Extract the (X, Y) coordinate from the center of the cell holding the provided text.  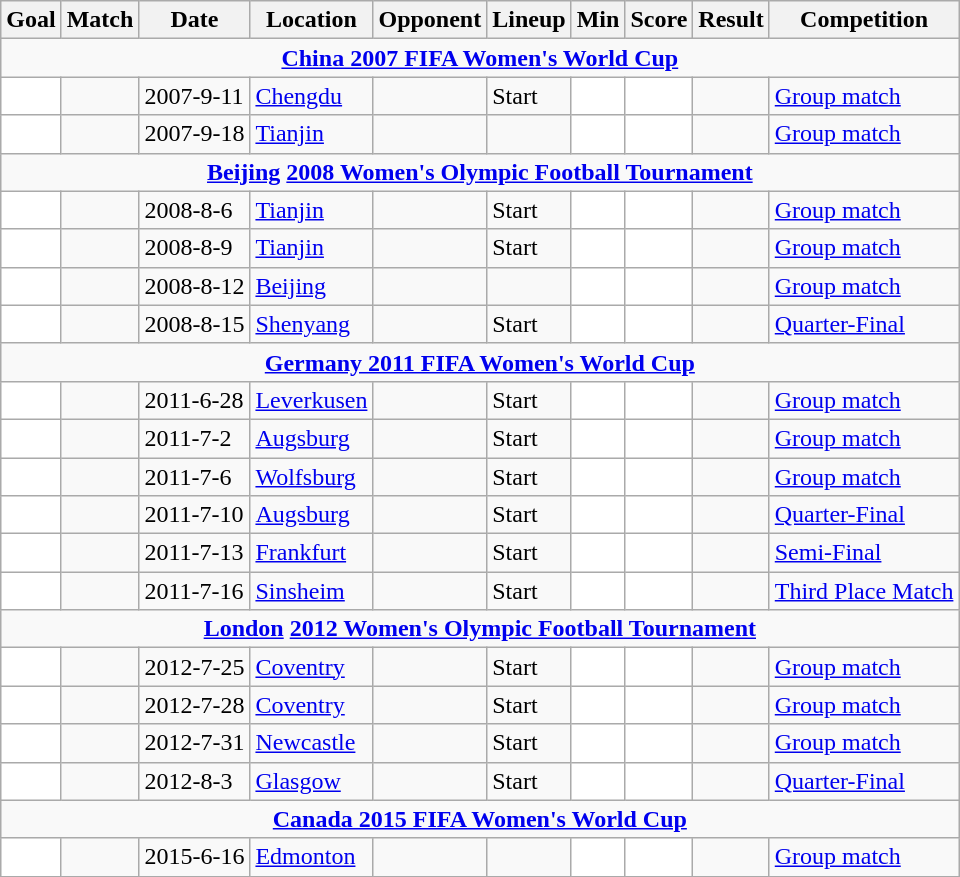
Beijing (312, 286)
2011-7-10 (194, 515)
2011-7-16 (194, 591)
Semi-Final (864, 553)
2012-7-25 (194, 667)
2012-7-28 (194, 705)
Canada 2015 FIFA Women's World Cup (480, 819)
Beijing 2008 Women's Olympic Football Tournament (480, 172)
Wolfsburg (312, 477)
Third Place Match (864, 591)
2012-8-3 (194, 781)
Lineup (529, 20)
Leverkusen (312, 400)
2007-9-11 (194, 96)
Edmonton (312, 857)
China 2007 FIFA Women's World Cup (480, 58)
2007-9-18 (194, 134)
2011-7-13 (194, 553)
Germany 2011 FIFA Women's World Cup (480, 362)
Goal (31, 20)
London 2012 Women's Olympic Football Tournament (480, 629)
Newcastle (312, 743)
2011-7-6 (194, 477)
2012-7-31 (194, 743)
Location (312, 20)
2015-6-16 (194, 857)
2008-8-12 (194, 286)
2008-8-15 (194, 324)
Chengdu (312, 96)
Glasgow (312, 781)
Min (598, 20)
2011-7-2 (194, 438)
2011-6-28 (194, 400)
2008-8-9 (194, 248)
Match (100, 20)
Sinsheim (312, 591)
Result (731, 20)
Shenyang (312, 324)
Frankfurt (312, 553)
Date (194, 20)
Score (659, 20)
2008-8-6 (194, 210)
Competition (864, 20)
Opponent (430, 20)
